For the text-containing cell, return its midpoint in (X, Y) coordinate format. 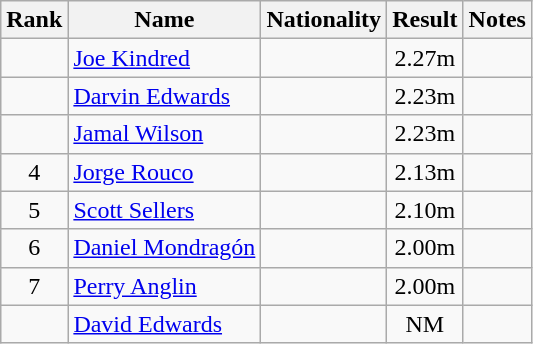
7 (34, 286)
2.10m (425, 210)
4 (34, 172)
Name (164, 20)
2.27m (425, 58)
Darvin Edwards (164, 96)
Scott Sellers (164, 210)
David Edwards (164, 324)
NM (425, 324)
5 (34, 210)
Jorge Rouco (164, 172)
Rank (34, 20)
6 (34, 248)
Joe Kindred (164, 58)
Notes (497, 20)
Result (425, 20)
Nationality (324, 20)
Perry Anglin (164, 286)
Jamal Wilson (164, 134)
2.13m (425, 172)
Daniel Mondragón (164, 248)
